Detect which cell encompasses the target text, then output its (X, Y) center coordinate. 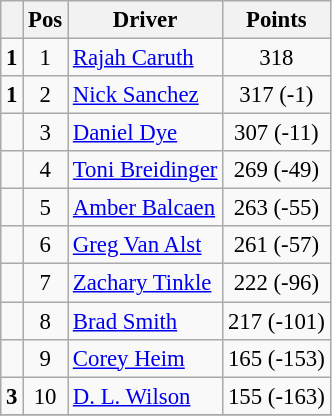
7 (46, 283)
Greg Van Alst (146, 245)
Zachary Tinkle (146, 283)
Corey Heim (146, 358)
D. L. Wilson (146, 396)
Daniel Dye (146, 133)
318 (276, 58)
222 (-96) (276, 283)
Amber Balcaen (146, 208)
9 (46, 358)
Driver (146, 20)
Brad Smith (146, 321)
10 (46, 396)
8 (46, 321)
217 (-101) (276, 321)
5 (46, 208)
Rajah Caruth (146, 58)
Nick Sanchez (146, 95)
269 (-49) (276, 170)
155 (-163) (276, 396)
Toni Breidinger (146, 170)
261 (-57) (276, 245)
4 (46, 170)
307 (-11) (276, 133)
263 (-55) (276, 208)
165 (-153) (276, 358)
6 (46, 245)
Pos (46, 20)
2 (46, 95)
317 (-1) (276, 95)
Points (276, 20)
